From the cell containing the given text, extract its center point as [X, Y] coordinate. 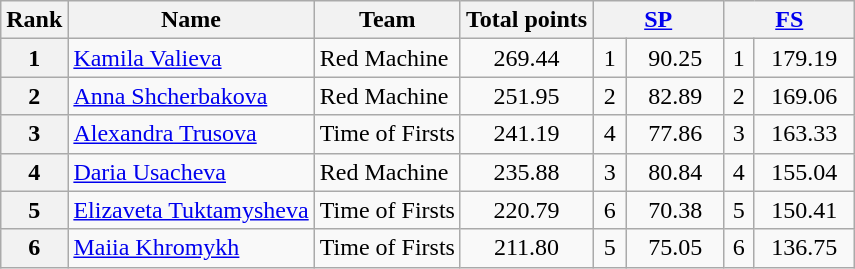
Total points [526, 20]
269.44 [526, 58]
163.33 [804, 134]
155.04 [804, 172]
75.05 [676, 248]
Daria Usacheva [191, 172]
220.79 [526, 210]
70.38 [676, 210]
Elizaveta Tuktamysheva [191, 210]
235.88 [526, 172]
Alexandra Trusova [191, 134]
Kamila Valieva [191, 58]
77.86 [676, 134]
Anna Shcherbakova [191, 96]
Team [387, 20]
211.80 [526, 248]
251.95 [526, 96]
82.89 [676, 96]
136.75 [804, 248]
Rank [34, 20]
241.19 [526, 134]
80.84 [676, 172]
90.25 [676, 58]
SP [658, 20]
179.19 [804, 58]
Maiia Khromykh [191, 248]
169.06 [804, 96]
150.41 [804, 210]
FS [790, 20]
Name [191, 20]
